Search for the cell housing the specified text and yield its (x, y) center coordinate. 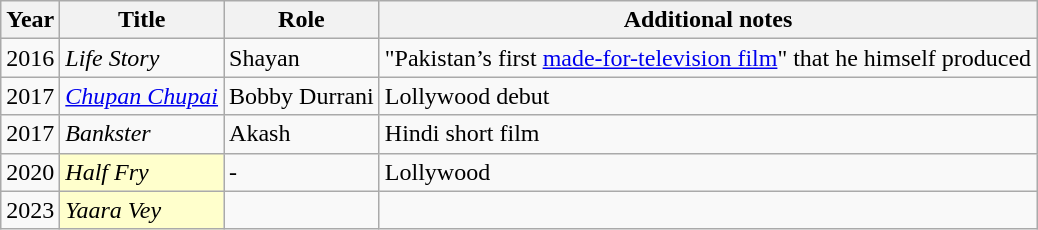
Year (30, 20)
Lollywood debut (708, 96)
Title (142, 20)
Shayan (302, 58)
2023 (30, 210)
Chupan Chupai (142, 96)
Yaara Vey (142, 210)
- (302, 172)
2016 (30, 58)
Bobby Durrani (302, 96)
Half Fry (142, 172)
Bankster (142, 134)
Hindi short film (708, 134)
Additional notes (708, 20)
Akash (302, 134)
2020 (30, 172)
Role (302, 20)
Lollywood (708, 172)
"Pakistan’s first made-for-television film" that he himself produced (708, 58)
Life Story (142, 58)
